Output the [X, Y] coordinate of the center of the cell containing the given text.  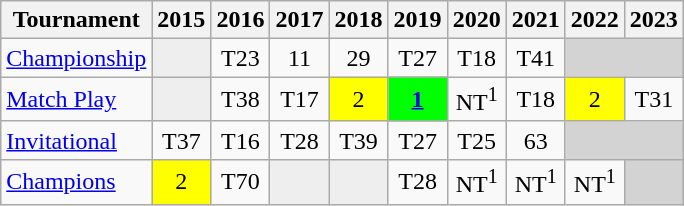
2020 [476, 20]
T38 [240, 100]
T41 [536, 58]
Match Play [76, 100]
Tournament [76, 20]
T25 [476, 140]
2023 [654, 20]
T17 [300, 100]
2016 [240, 20]
T31 [654, 100]
1 [418, 100]
T37 [182, 140]
T70 [240, 182]
2022 [594, 20]
63 [536, 140]
T23 [240, 58]
Invitational [76, 140]
2019 [418, 20]
2018 [358, 20]
2021 [536, 20]
T39 [358, 140]
Champions [76, 182]
2015 [182, 20]
2017 [300, 20]
Championship [76, 58]
11 [300, 58]
T16 [240, 140]
29 [358, 58]
